Locate the cell with the specified text and output its [X, Y] center coordinate. 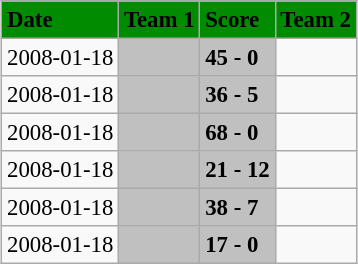
Score [238, 20]
36 - 5 [238, 95]
17 - 0 [238, 245]
68 - 0 [238, 133]
38 - 7 [238, 208]
Date [60, 20]
Team 2 [316, 20]
21 - 12 [238, 170]
45 - 0 [238, 57]
Team 1 [160, 20]
